Pinpoint the cell where the given text exists, returning its (x, y) midpoint coordinate. 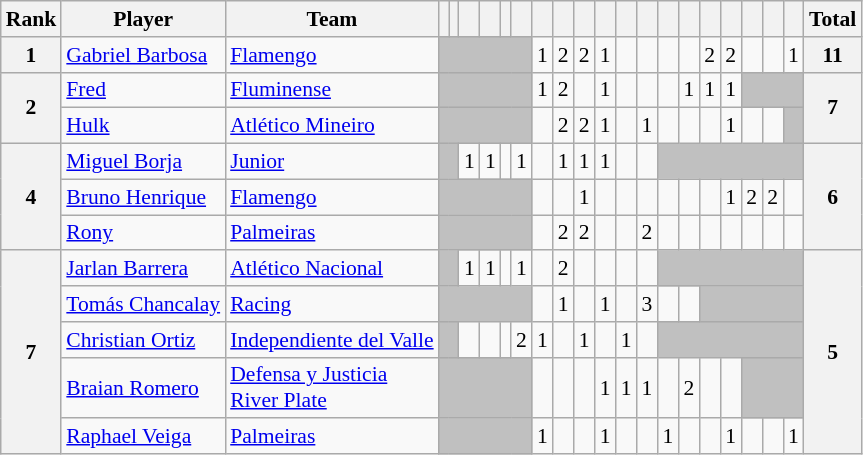
5 (832, 353)
Jarlan Barrera (143, 269)
Junior (332, 162)
11 (832, 55)
Atlético Nacional (332, 269)
Fred (143, 90)
Gabriel Barbosa (143, 55)
Player (143, 19)
Miguel Borja (143, 162)
4 (32, 198)
3 (646, 304)
Christian Ortiz (143, 340)
Fluminense (332, 90)
Defensa y Justicia River Plate (332, 388)
6 (832, 198)
Rony (143, 233)
Total (832, 19)
Independiente del Valle (332, 340)
Tomás Chancalay (143, 304)
Raphael Veiga (143, 437)
Braian Romero (143, 388)
Racing (332, 304)
Team (332, 19)
Hulk (143, 126)
Rank (32, 19)
Atlético Mineiro (332, 126)
Bruno Henrique (143, 197)
